Output the (X, Y) coordinate of the center of the cell containing the given text.  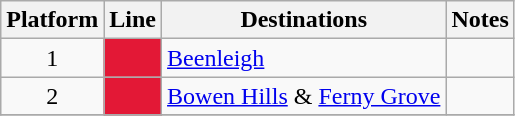
Destinations (304, 20)
Beenleigh (304, 58)
Bowen Hills & Ferny Grove (304, 96)
Notes (480, 20)
Platform (52, 20)
2 (52, 96)
1 (52, 58)
Line (133, 20)
